Identify which cell holds the provided text, then report its [X, Y] central coordinate. 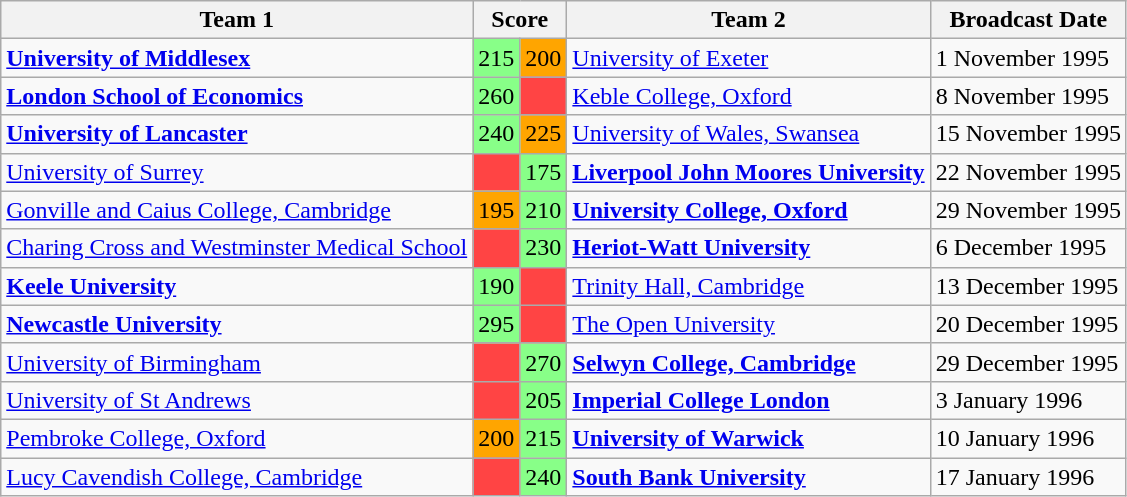
8 November 1995 [1028, 96]
1 November 1995 [1028, 58]
Newcastle University [237, 324]
South Bank University [748, 477]
Liverpool John Moores University [748, 172]
Pembroke College, Oxford [237, 438]
29 November 1995 [1028, 210]
270 [544, 362]
3 January 1996 [1028, 400]
Lucy Cavendish College, Cambridge [237, 477]
Heriot-Watt University [748, 248]
Trinity Hall, Cambridge [748, 286]
Selwyn College, Cambridge [748, 362]
13 December 1995 [1028, 286]
20 December 1995 [1028, 324]
The Open University [748, 324]
Team 1 [237, 20]
University of Warwick [748, 438]
Broadcast Date [1028, 20]
Keele University [237, 286]
210 [544, 210]
Team 2 [748, 20]
Gonville and Caius College, Cambridge [237, 210]
6 December 1995 [1028, 248]
10 January 1996 [1028, 438]
205 [544, 400]
University of Lancaster [237, 134]
260 [496, 96]
225 [544, 134]
29 December 1995 [1028, 362]
Imperial College London [748, 400]
London School of Economics [237, 96]
University College, Oxford [748, 210]
University of Middlesex [237, 58]
University of Surrey [237, 172]
Keble College, Oxford [748, 96]
17 January 1996 [1028, 477]
15 November 1995 [1028, 134]
175 [544, 172]
190 [496, 286]
22 November 1995 [1028, 172]
University of Wales, Swansea [748, 134]
195 [496, 210]
295 [496, 324]
University of Exeter [748, 58]
230 [544, 248]
Score [520, 20]
University of St Andrews [237, 400]
University of Birmingham [237, 362]
Charing Cross and Westminster Medical School [237, 248]
